Pinpoint the cell where the given text exists, returning its [x, y] midpoint coordinate. 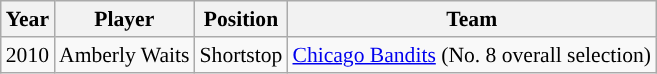
Year [28, 19]
Shortstop [242, 55]
Team [472, 19]
Chicago Bandits (No. 8 overall selection) [472, 55]
Player [124, 19]
Position [242, 19]
2010 [28, 55]
Amberly Waits [124, 55]
